Provide the (X, Y) coordinate of the cell's center where the given text is located.  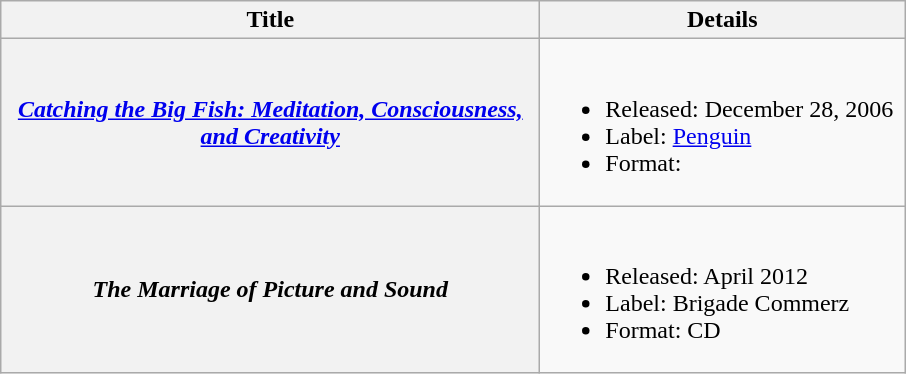
Title (270, 20)
Released: December 28, 2006 Label: Penguin Format: (722, 122)
The Marriage of Picture and Sound (270, 290)
Catching the Big Fish: Meditation, Consciousness, and Creativity (270, 122)
Details (722, 20)
Released: April 2012 Label: Brigade CommerzFormat: CD (722, 290)
